Return the [x, y] coordinate for the center point of the cell that contains the specified text.  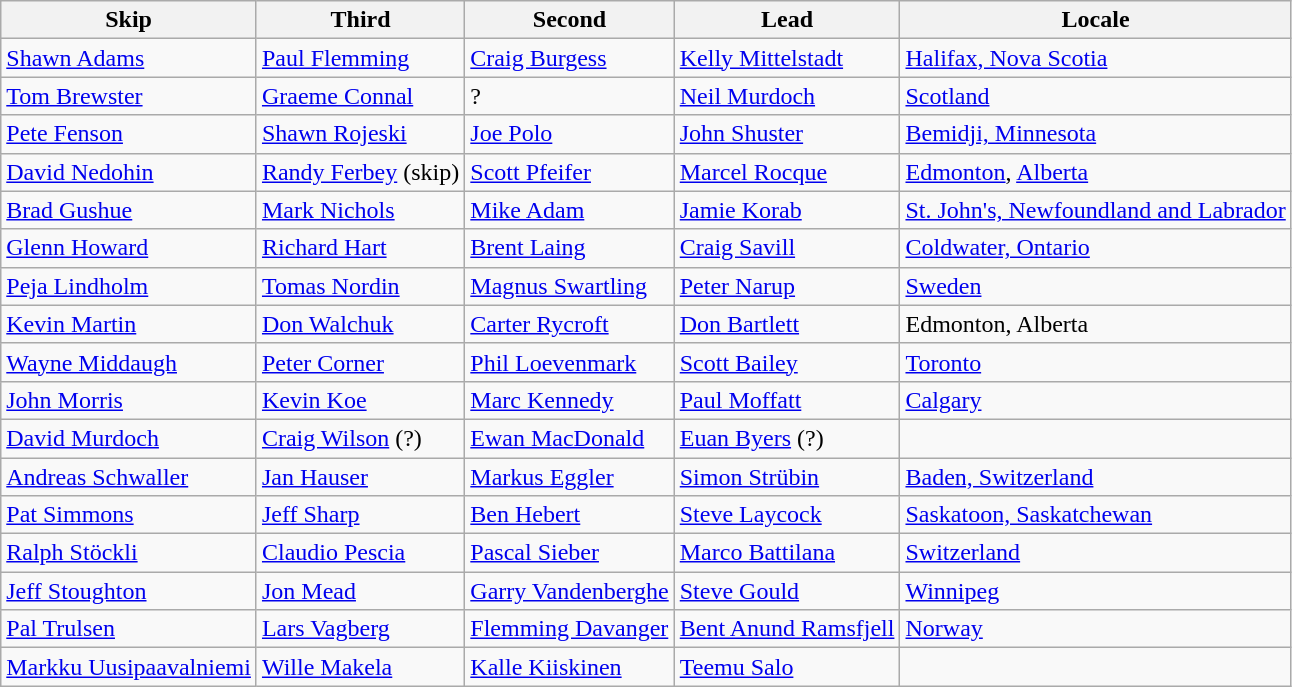
Joe Polo [570, 134]
Garry Vandenberghe [570, 591]
Graeme Connal [360, 96]
Sweden [1096, 286]
Jamie Korab [787, 210]
Third [360, 20]
Toronto [1096, 362]
Brad Gushue [129, 210]
Scotland [1096, 96]
Markus Eggler [570, 477]
Jeff Stoughton [129, 591]
Brent Laing [570, 248]
Don Walchuk [360, 324]
Baden, Switzerland [1096, 477]
Scott Pfeifer [570, 172]
Calgary [1096, 400]
Pascal Sieber [570, 553]
Locale [1096, 20]
Second [570, 20]
Flemming Davanger [570, 629]
Steve Gould [787, 591]
Jan Hauser [360, 477]
Pal Trulsen [129, 629]
Marcel Rocque [787, 172]
Kalle Kiiskinen [570, 667]
Wayne Middaugh [129, 362]
St. John's, Newfoundland and Labrador [1096, 210]
Craig Savill [787, 248]
Shawn Rojeski [360, 134]
Randy Ferbey (skip) [360, 172]
Tomas Nordin [360, 286]
Shawn Adams [129, 58]
Jon Mead [360, 591]
Ben Hebert [570, 515]
Ewan MacDonald [570, 438]
Don Bartlett [787, 324]
Marc Kennedy [570, 400]
Markku Uusipaavalniemi [129, 667]
Norway [1096, 629]
Scott Bailey [787, 362]
Lead [787, 20]
Jeff Sharp [360, 515]
Simon Strübin [787, 477]
Ralph Stöckli [129, 553]
Peter Narup [787, 286]
Teemu Salo [787, 667]
Claudio Pescia [360, 553]
Mike Adam [570, 210]
Paul Moffatt [787, 400]
? [570, 96]
Magnus Swartling [570, 286]
Craig Wilson (?) [360, 438]
Richard Hart [360, 248]
Kevin Martin [129, 324]
Switzerland [1096, 553]
Peter Corner [360, 362]
Bent Anund Ramsfjell [787, 629]
Halifax, Nova Scotia [1096, 58]
Tom Brewster [129, 96]
Phil Loevenmark [570, 362]
Paul Flemming [360, 58]
Carter Rycroft [570, 324]
Euan Byers (?) [787, 438]
John Morris [129, 400]
Kelly Mittelstadt [787, 58]
Winnipeg [1096, 591]
Steve Laycock [787, 515]
Mark Nichols [360, 210]
Pat Simmons [129, 515]
Craig Burgess [570, 58]
Wille Makela [360, 667]
Saskatoon, Saskatchewan [1096, 515]
David Nedohin [129, 172]
Neil Murdoch [787, 96]
John Shuster [787, 134]
Kevin Koe [360, 400]
Peja Lindholm [129, 286]
Marco Battilana [787, 553]
Skip [129, 20]
Coldwater, Ontario [1096, 248]
Glenn Howard [129, 248]
David Murdoch [129, 438]
Andreas Schwaller [129, 477]
Lars Vagberg [360, 629]
Pete Fenson [129, 134]
Bemidji, Minnesota [1096, 134]
